Output the (x, y) coordinate of the center of the cell containing the given text.  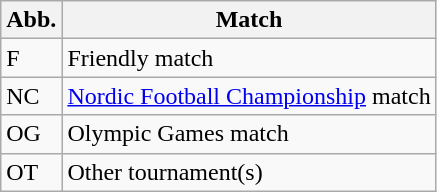
Olympic Games match (249, 134)
OT (32, 172)
OG (32, 134)
Nordic Football Championship match (249, 96)
Match (249, 20)
Abb. (32, 20)
Other tournament(s) (249, 172)
NC (32, 96)
Friendly match (249, 58)
F (32, 58)
